Pinpoint the cell where the given text exists, returning its [x, y] midpoint coordinate. 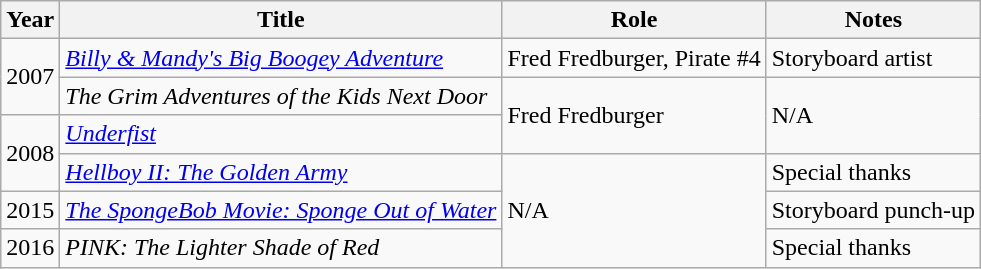
Role [634, 20]
Notes [873, 20]
Title [281, 20]
The SpongeBob Movie: Sponge Out of Water [281, 210]
PINK: The Lighter Shade of Red [281, 248]
The Grim Adventures of the Kids Next Door [281, 96]
Storyboard punch-up [873, 210]
Billy & Mandy's Big Boogey Adventure [281, 58]
Storyboard artist [873, 58]
2015 [30, 210]
Hellboy II: The Golden Army [281, 172]
Fred Fredburger [634, 115]
2016 [30, 248]
Fred Fredburger, Pirate #4 [634, 58]
2007 [30, 77]
2008 [30, 153]
Year [30, 20]
Underfist [281, 134]
